Output the [x, y] coordinate of the center of the cell containing the given text.  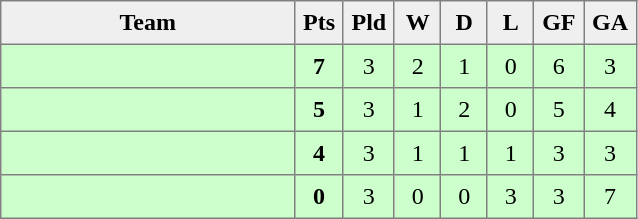
Pld [368, 23]
D [464, 23]
GA [610, 23]
Team [148, 23]
6 [559, 66]
Pts [319, 23]
L [510, 23]
GF [559, 23]
W [417, 23]
